Provide the (x, y) coordinate of the cell's center where the given text is located.  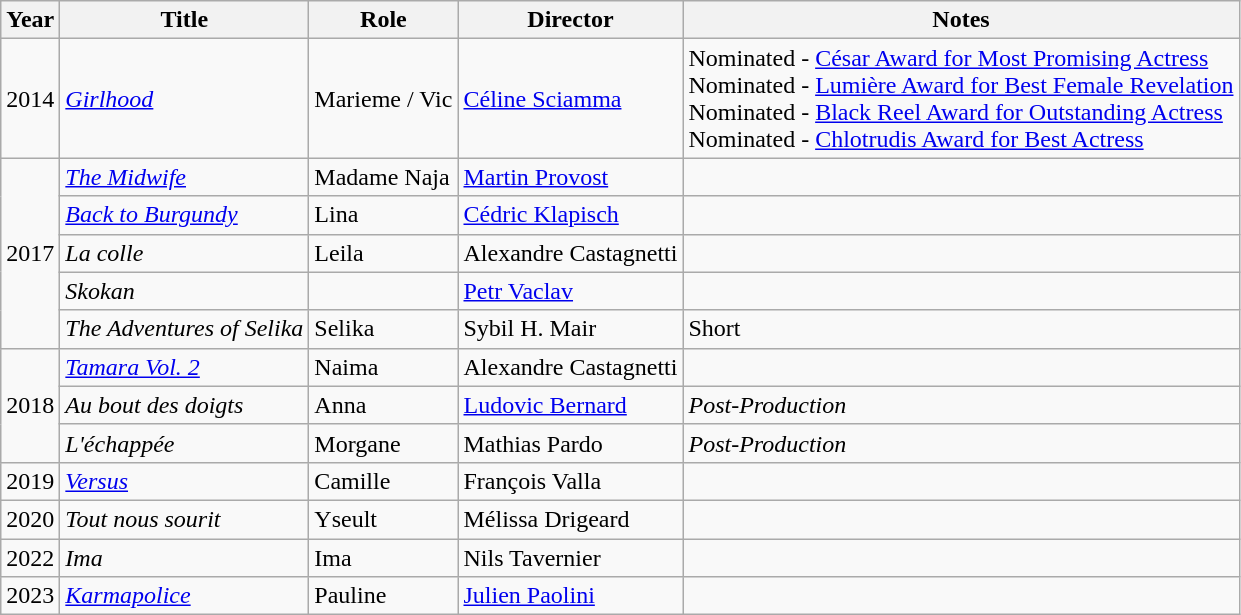
Petr Vaclav (570, 291)
2014 (30, 98)
Marieme / Vic (384, 98)
Nils Tavernier (570, 557)
Pauline (384, 596)
The Adventures of Selika (184, 329)
2018 (30, 405)
2023 (30, 596)
Mélissa Drigeard (570, 519)
Director (570, 20)
Anna (384, 405)
Martin Provost (570, 177)
Naima (384, 367)
Madame Naja (384, 177)
2022 (30, 557)
François Valla (570, 481)
Versus (184, 481)
Leila (384, 253)
2019 (30, 481)
Title (184, 20)
2020 (30, 519)
Role (384, 20)
Karmapolice (184, 596)
Julien Paolini (570, 596)
Yseult (384, 519)
Notes (961, 20)
2017 (30, 253)
Girlhood (184, 98)
Skokan (184, 291)
Mathias Pardo (570, 443)
Lina (384, 215)
Selika (384, 329)
La colle (184, 253)
Cédric Klapisch (570, 215)
Year (30, 20)
Camille (384, 481)
Short (961, 329)
Ludovic Bernard (570, 405)
Céline Sciamma (570, 98)
The Midwife (184, 177)
Back to Burgundy (184, 215)
Sybil H. Mair (570, 329)
Morgane (384, 443)
Tamara Vol. 2 (184, 367)
Au bout des doigts (184, 405)
Tout nous sourit (184, 519)
L'échappée (184, 443)
